Extract the [x, y] coordinate from the center of the cell holding the provided text.  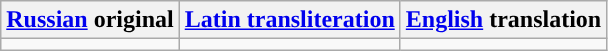
Latin transliteration [290, 20]
Russian original [90, 20]
English translation [503, 20]
